Provide the (x, y) coordinate of the cell's center where the given text is located.  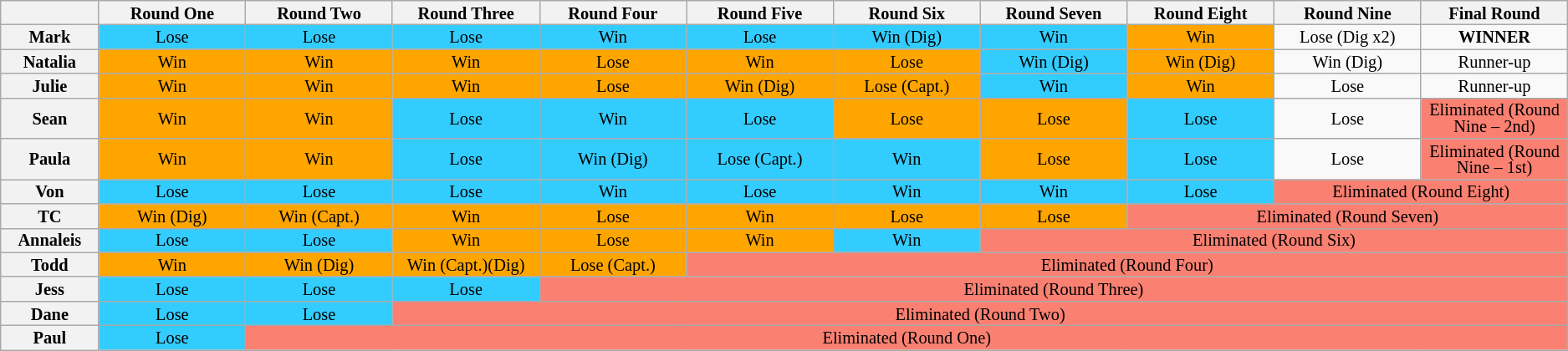
Round One (172, 12)
Round Nine (1347, 12)
Round Seven (1054, 12)
Round Five (760, 12)
Mark (50, 37)
Sean (50, 119)
Eliminated (Round Four) (1127, 264)
Natalia (50, 62)
Eliminated (Round Seven) (1348, 216)
Round Six (907, 12)
Round Eight (1201, 12)
Jess (50, 289)
Eliminated (Round Three) (1054, 289)
WINNER (1494, 37)
Round Four (613, 12)
Eliminated (Round Nine – 2nd) (1494, 119)
Eliminated (Round One) (907, 338)
Eliminated (Round Nine – 1st) (1494, 159)
Win (Capt.)(Dig) (466, 264)
Julie (50, 85)
Eliminated (Round Two) (980, 313)
Win (Capt.) (319, 216)
Eliminated (Round Six) (1274, 241)
Dane (50, 313)
Eliminated (Round Eight) (1420, 191)
Paula (50, 159)
TC (50, 216)
Final Round (1494, 12)
Paul (50, 338)
Round Three (466, 12)
Von (50, 191)
Lose (Dig x2) (1347, 37)
Todd (50, 264)
Annaleis (50, 241)
Round Two (319, 12)
